Extract the (X, Y) coordinate from the center of the cell holding the provided text.  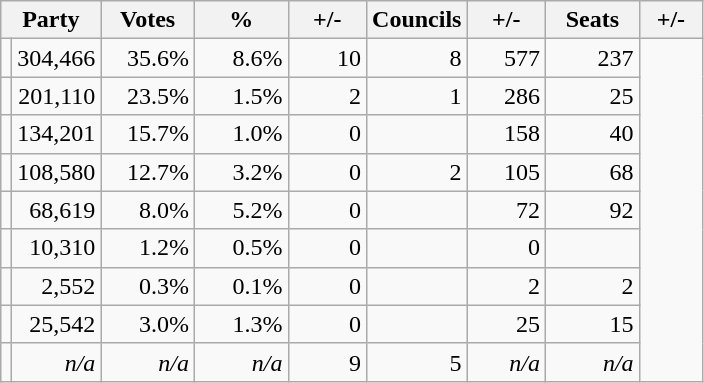
15 (593, 324)
25,542 (56, 324)
Votes (148, 20)
1 (417, 96)
68 (593, 172)
35.6% (148, 58)
134,201 (56, 134)
158 (506, 134)
8 (417, 58)
10,310 (56, 248)
0.3% (148, 286)
Seats (593, 20)
201,110 (56, 96)
% (241, 20)
105 (506, 172)
2,552 (56, 286)
5.2% (241, 210)
5 (417, 362)
10 (328, 58)
8.0% (148, 210)
9 (328, 362)
40 (593, 134)
286 (506, 96)
577 (506, 58)
92 (593, 210)
1.5% (241, 96)
0.5% (241, 248)
72 (506, 210)
237 (593, 58)
15.7% (148, 134)
108,580 (56, 172)
Councils (417, 20)
1.3% (241, 324)
1.2% (148, 248)
Party (51, 20)
23.5% (148, 96)
12.7% (148, 172)
0.1% (241, 286)
304,466 (56, 58)
3.0% (148, 324)
1.0% (241, 134)
3.2% (241, 172)
68,619 (56, 210)
8.6% (241, 58)
